Output the (X, Y) coordinate of the center of the cell containing the given text.  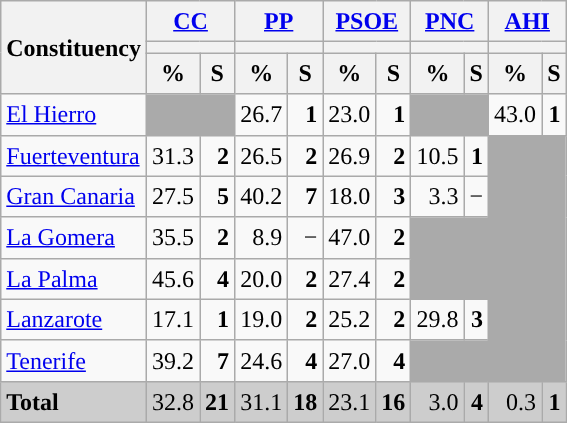
Total (74, 402)
Gran Canaria (74, 196)
17.1 (172, 320)
18.0 (350, 196)
24.6 (262, 360)
10.5 (438, 156)
Lanzarote (74, 320)
32.8 (172, 402)
El Hierro (74, 114)
27.0 (350, 360)
0.3 (516, 402)
29.8 (438, 320)
25.2 (350, 320)
5 (218, 196)
16 (394, 402)
35.5 (172, 238)
21 (218, 402)
La Gomera (74, 238)
Constituency (74, 48)
PSOE (367, 22)
CC (190, 22)
3.0 (438, 402)
40.2 (262, 196)
23.0 (350, 114)
8.9 (262, 238)
Fuerteventura (74, 156)
39.2 (172, 360)
PNC (450, 22)
26.7 (262, 114)
18 (306, 402)
27.4 (350, 278)
26.9 (350, 156)
La Palma (74, 278)
Tenerife (74, 360)
43.0 (516, 114)
27.5 (172, 196)
47.0 (350, 238)
20.0 (262, 278)
PP (279, 22)
45.6 (172, 278)
26.5 (262, 156)
AHI (528, 22)
19.0 (262, 320)
31.3 (172, 156)
3.3 (438, 196)
23.1 (350, 402)
31.1 (262, 402)
